Output the (x, y) coordinate of the center of the cell containing the given text.  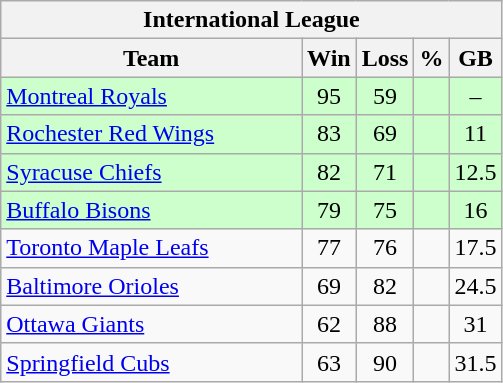
Loss (385, 58)
Win (330, 58)
24.5 (476, 286)
Montreal Royals (152, 96)
31.5 (476, 362)
Ottawa Giants (152, 324)
88 (385, 324)
79 (330, 210)
Springfield Cubs (152, 362)
International League (252, 20)
Buffalo Bisons (152, 210)
GB (476, 58)
75 (385, 210)
63 (330, 362)
12.5 (476, 172)
71 (385, 172)
95 (330, 96)
Syracuse Chiefs (152, 172)
77 (330, 248)
16 (476, 210)
Baltimore Orioles (152, 286)
90 (385, 362)
31 (476, 324)
– (476, 96)
11 (476, 134)
17.5 (476, 248)
76 (385, 248)
Team (152, 58)
Toronto Maple Leafs (152, 248)
Rochester Red Wings (152, 134)
% (432, 58)
62 (330, 324)
83 (330, 134)
59 (385, 96)
